From the cell containing the given text, extract its center point as [X, Y] coordinate. 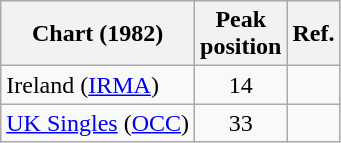
UK Singles (OCC) [98, 123]
Chart (1982) [98, 34]
Ref. [314, 34]
Ireland (IRMA) [98, 85]
Peakposition [241, 34]
33 [241, 123]
14 [241, 85]
